Determine the (x, y) coordinate at the center of the cell enclosing the given text.  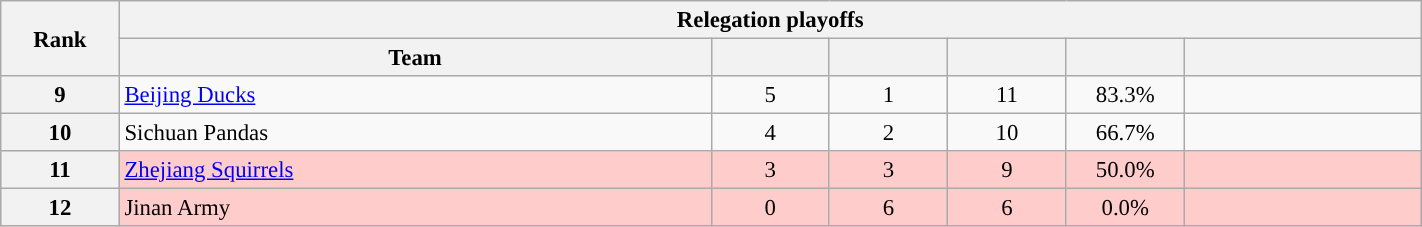
Rank (60, 38)
0.0% (1125, 208)
Relegation playoffs (770, 20)
5 (770, 95)
Zhejiang Squirrels (415, 170)
0 (770, 208)
2 (888, 133)
4 (770, 133)
50.0% (1125, 170)
83.3% (1125, 95)
12 (60, 208)
Sichuan Pandas (415, 133)
1 (888, 95)
Team (415, 58)
66.7% (1125, 133)
Jinan Army (415, 208)
Beijing Ducks (415, 95)
